Scan for the cell matching the given text and deliver its [x, y] coordinate at center. 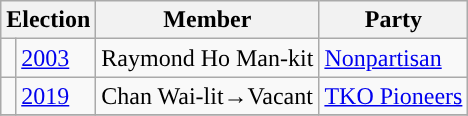
Election [48, 20]
Nonpartisan [394, 58]
TKO Pioneers [394, 96]
Member [208, 20]
Party [394, 20]
2003 [56, 58]
Raymond Ho Man-kit [208, 58]
2019 [56, 96]
Chan Wai-lit→Vacant [208, 96]
